Capture the cell that displays the provided text and extract its [x, y] central coordinate. 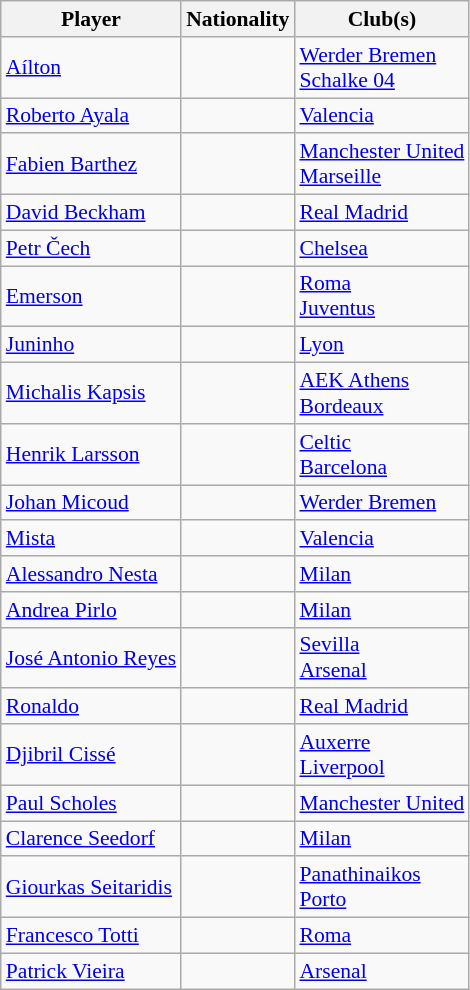
Andrea Pirlo [91, 610]
Player [91, 19]
Arsenal [382, 971]
Panathinaikos Porto [382, 888]
Alessandro Nesta [91, 574]
Patrick Vieira [91, 971]
Francesco Totti [91, 936]
Sevilla Arsenal [382, 658]
Fabien Barthez [91, 164]
José Antonio Reyes [91, 658]
Mista [91, 539]
Clarence Seedorf [91, 839]
Emerson [91, 296]
Celtic Barcelona [382, 454]
Manchester United [382, 803]
Henrik Larsson [91, 454]
Roma [382, 936]
Lyon [382, 345]
Werder Bremen Schalke 04 [382, 68]
Auxerre Liverpool [382, 754]
AEK Athens Bordeaux [382, 394]
Aílton [91, 68]
Roma Juventus [382, 296]
Ronaldo [91, 707]
Djibril Cissé [91, 754]
Werder Bremen [382, 503]
Paul Scholes [91, 803]
Manchester United Marseille [382, 164]
Johan Micoud [91, 503]
Roberto Ayala [91, 116]
Nationality [238, 19]
Club(s) [382, 19]
Michalis Kapsis [91, 394]
Chelsea [382, 248]
Giourkas Seitaridis [91, 888]
Petr Čech [91, 248]
Juninho [91, 345]
David Beckham [91, 213]
